For the text-containing cell, return its midpoint in (X, Y) coordinate format. 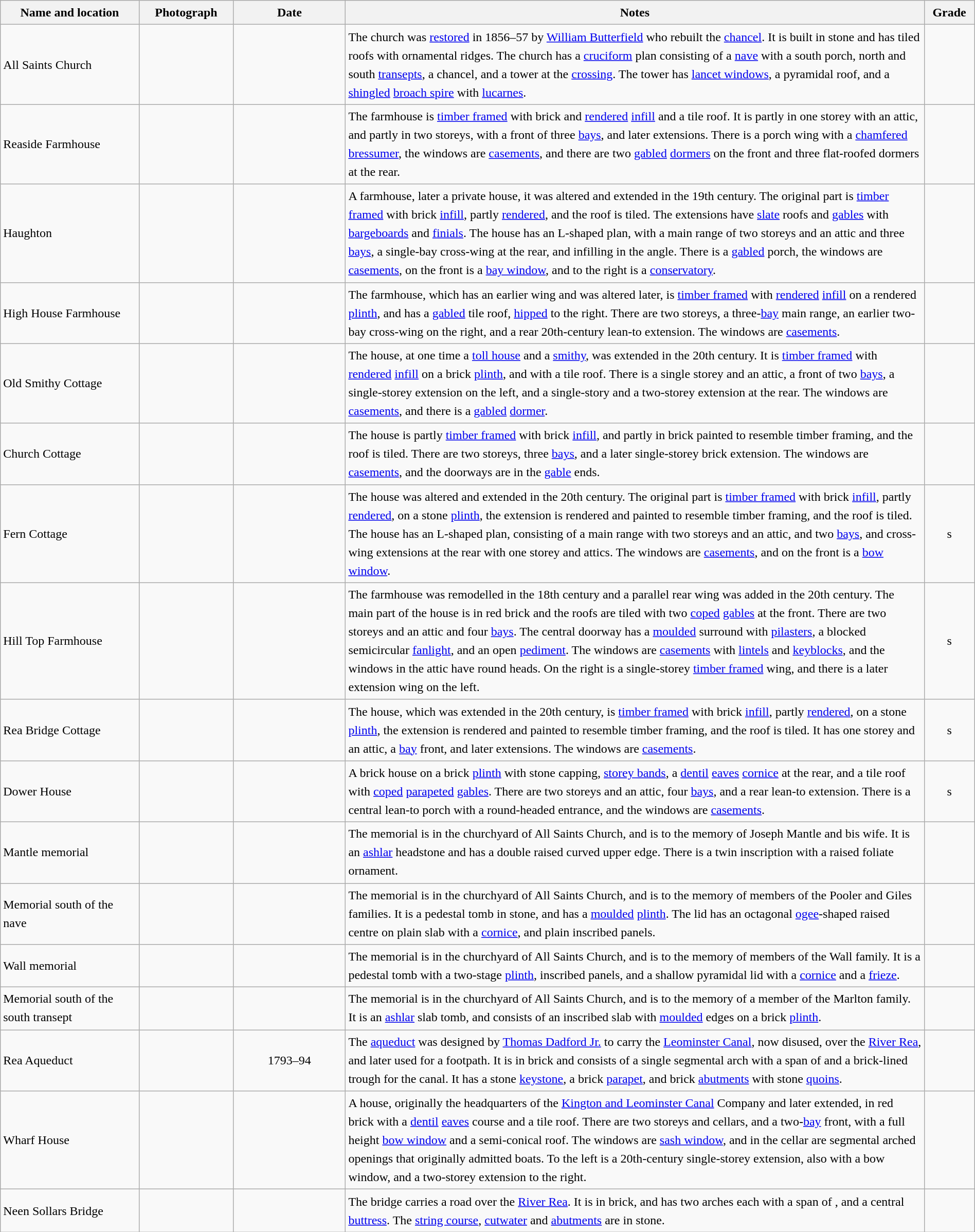
Rea Bridge Cottage (70, 730)
Notes (635, 12)
Dower House (70, 791)
Haughton (70, 233)
Memorial south of the south transept (70, 1009)
Old Smithy Cottage (70, 384)
Wall memorial (70, 966)
Grade (949, 12)
Fern Cottage (70, 534)
Rea Aqueduct (70, 1060)
1793–94 (290, 1060)
Wharf House (70, 1140)
Reaside Farmhouse (70, 144)
All Saints Church (70, 65)
Memorial south of the nave (70, 914)
Name and location (70, 12)
Photograph (186, 12)
High House Farmhouse (70, 313)
Date (290, 12)
Hill Top Farmhouse (70, 641)
Church Cottage (70, 454)
Neen Sollars Bridge (70, 1210)
Mantle memorial (70, 853)
